Locate the cell with the specified text and output its (x, y) center coordinate. 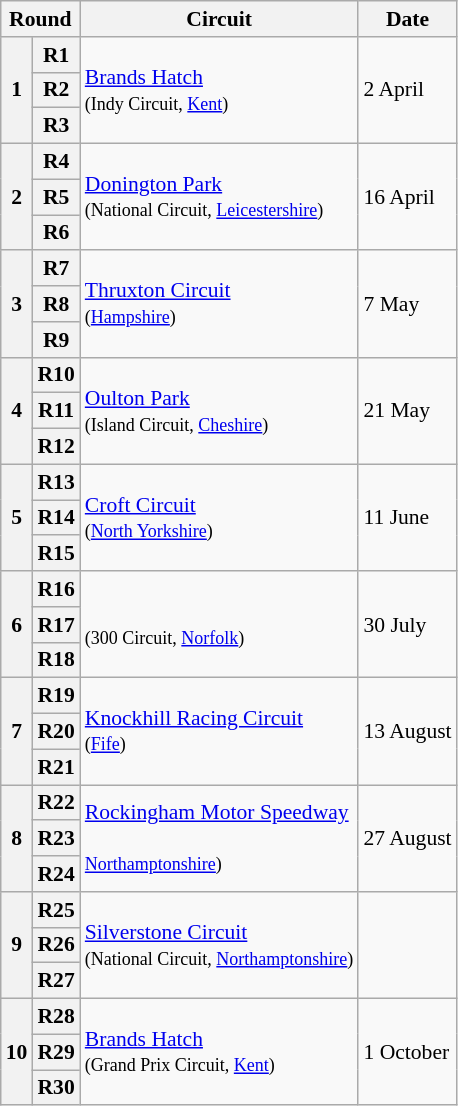
(300 Circuit, Norfolk) (220, 624)
8 (17, 838)
R22 (56, 803)
R27 (56, 981)
R26 (56, 945)
1 October (407, 1052)
R30 (56, 1088)
Brands Hatch(Indy Circuit, Kent) (220, 90)
R8 (56, 304)
Round (40, 19)
Donington Park(National Circuit, Leicestershire) (220, 198)
1 (17, 90)
Silverstone Circuit(National Circuit, Northamptonshire) (220, 946)
Knockhill Racing Circuit(Fife) (220, 732)
2 April (407, 90)
R17 (56, 625)
R10 (56, 375)
R29 (56, 1052)
R23 (56, 839)
30 July (407, 624)
16 April (407, 198)
R13 (56, 482)
3 (17, 304)
Brands Hatch(Grand Prix Circuit, Kent) (220, 1052)
R14 (56, 518)
R9 (56, 340)
R18 (56, 660)
7 May (407, 304)
R2 (56, 90)
R7 (56, 269)
Thruxton Circuit(Hampshire) (220, 304)
R6 (56, 233)
R1 (56, 55)
4 (17, 410)
Date (407, 19)
27 August (407, 838)
R28 (56, 1017)
R12 (56, 447)
R5 (56, 197)
R20 (56, 732)
R4 (56, 162)
R25 (56, 910)
R3 (56, 126)
R11 (56, 411)
13 August (407, 732)
9 (17, 946)
Oulton Park(Island Circuit, Cheshire) (220, 410)
R15 (56, 554)
Circuit (220, 19)
7 (17, 732)
2 (17, 198)
R19 (56, 696)
6 (17, 624)
Rockingham Motor SpeedwayNorthamptonshire) (220, 838)
10 (17, 1052)
R16 (56, 589)
11 June (407, 518)
5 (17, 518)
R24 (56, 874)
21 May (407, 410)
Croft Circuit(North Yorkshire) (220, 518)
R21 (56, 767)
